Capture the cell that displays the provided text and extract its [X, Y] central coordinate. 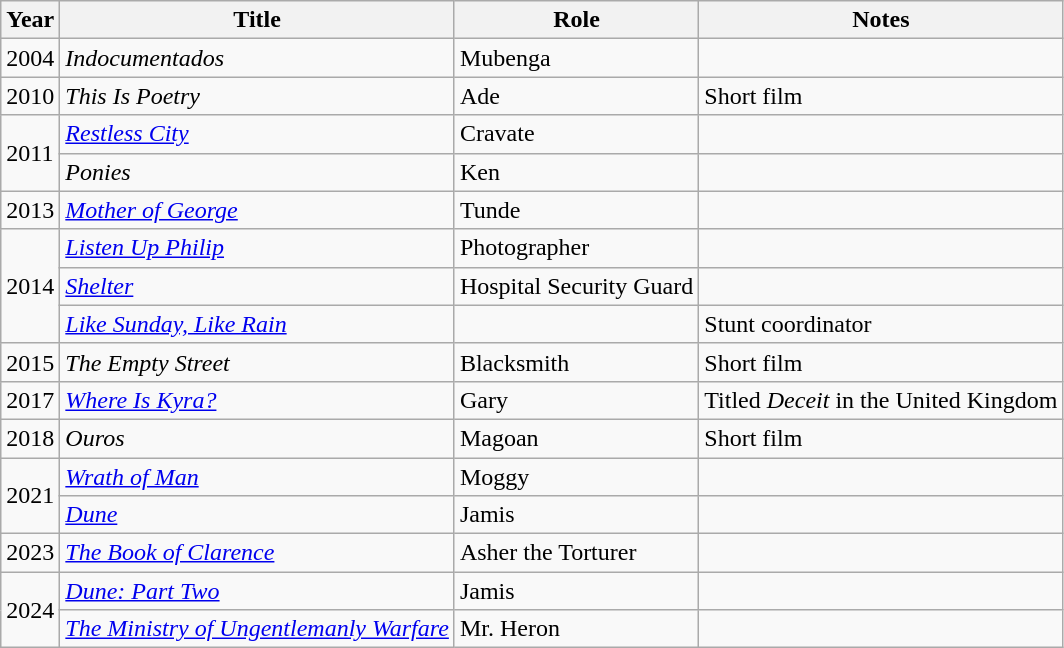
Dune: Part Two [258, 591]
Ade [576, 96]
Where Is Kyra? [258, 400]
Mr. Heron [576, 629]
2011 [30, 153]
Role [576, 20]
Ken [576, 172]
Listen Up Philip [258, 248]
2014 [30, 286]
Photographer [576, 248]
Indocumentados [258, 58]
Wrath of Man [258, 477]
Stunt coordinator [881, 324]
Ouros [258, 438]
2015 [30, 362]
Magoan [576, 438]
2017 [30, 400]
Shelter [258, 286]
Gary [576, 400]
This Is Poetry [258, 96]
Asher the Torturer [576, 553]
Restless City [258, 134]
Mother of George [258, 210]
Titled Deceit in the United Kingdom [881, 400]
Title [258, 20]
The Empty Street [258, 362]
Blacksmith [576, 362]
Dune [258, 515]
Like Sunday, Like Rain [258, 324]
2013 [30, 210]
Mubenga [576, 58]
Hospital Security Guard [576, 286]
Notes [881, 20]
2004 [30, 58]
2021 [30, 496]
2023 [30, 553]
Tunde [576, 210]
The Book of Clarence [258, 553]
Moggy [576, 477]
2018 [30, 438]
2010 [30, 96]
Ponies [258, 172]
The Ministry of Ungentlemanly Warfare [258, 629]
Cravate [576, 134]
2024 [30, 610]
Year [30, 20]
